Provide the (x, y) coordinate of the cell's center where the given text is located.  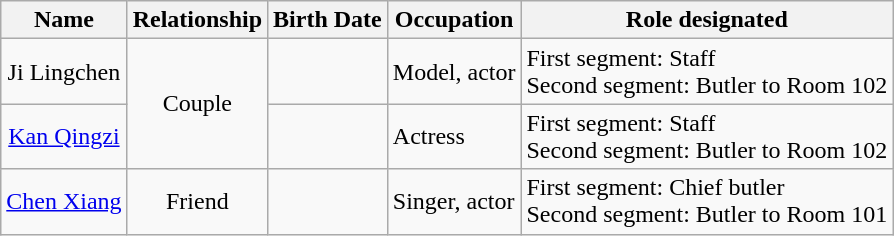
Singer, actor (454, 202)
Relationship (197, 20)
First segment: Chief butlerSecond segment: Butler to Room 101 (707, 202)
Friend (197, 202)
Couple (197, 104)
Occupation (454, 20)
Ji Lingchen (64, 72)
Actress (454, 136)
Kan Qingzi (64, 136)
Birth Date (328, 20)
Chen Xiang (64, 202)
Role designated (707, 20)
Model, actor (454, 72)
Name (64, 20)
